For the text-containing cell, return its midpoint in (x, y) coordinate format. 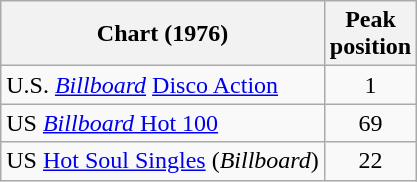
1 (370, 85)
U.S. Billboard Disco Action (163, 85)
Peakposition (370, 34)
US Hot Soul Singles (Billboard) (163, 161)
US Billboard Hot 100 (163, 123)
Chart (1976) (163, 34)
69 (370, 123)
22 (370, 161)
